Capture the cell that displays the provided text and extract its (X, Y) central coordinate. 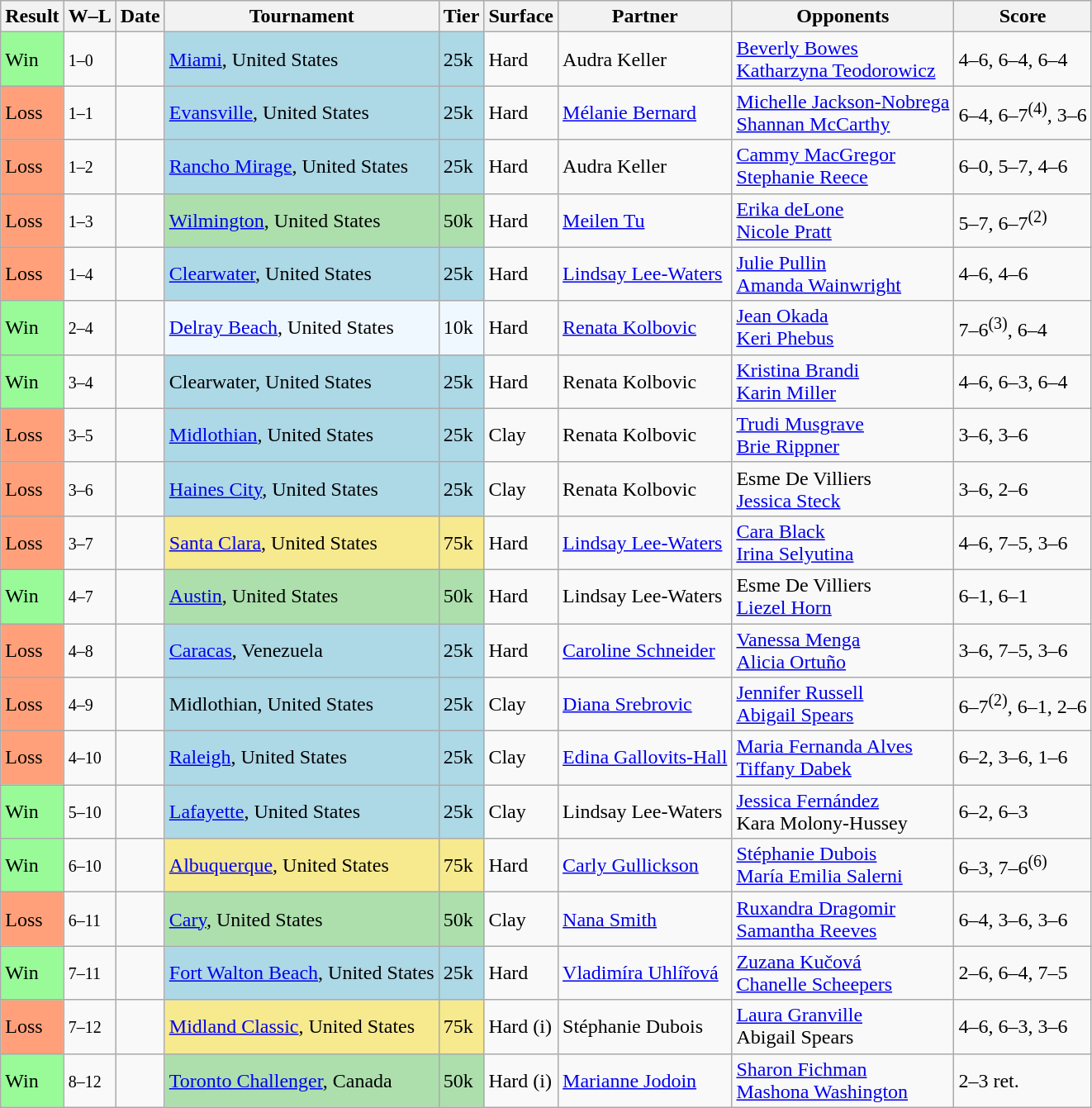
1–0 (89, 59)
8–12 (89, 1081)
6–2, 3–6, 1–6 (1023, 758)
Cary, United States (301, 919)
6–4, 3–6, 3–6 (1023, 919)
Delray Beach, United States (301, 327)
Vladimíra Uhlířová (645, 973)
Sharon Fichman Mashona Washington (843, 1081)
6–11 (89, 919)
Partner (645, 17)
Cara Black Irina Selyutina (843, 542)
4–6, 6–3, 6–4 (1023, 382)
Michelle Jackson-Nobrega Shannan McCarthy (843, 112)
Opponents (843, 17)
Jessica Fernández Kara Molony-Hussey (843, 811)
Tier (461, 17)
Lafayette, United States (301, 811)
Surface (521, 17)
Haines City, United States (301, 489)
6–0, 5–7, 4–6 (1023, 167)
Toronto Challenger, Canada (301, 1081)
Fort Walton Beach, United States (301, 973)
5–10 (89, 811)
Jean Okada Keri Phebus (843, 327)
Stéphanie Dubois María Emilia Salerni (843, 866)
4–8 (89, 649)
Vanessa Menga Alicia Ortuño (843, 649)
6–10 (89, 866)
Beverly Bowes Katharzyna Teodorowicz (843, 59)
Caroline Schneider (645, 649)
4–7 (89, 597)
Nana Smith (645, 919)
Score (1023, 17)
6–1, 6–1 (1023, 597)
Date (140, 17)
7–6(3), 6–4 (1023, 327)
3–6, 3–6 (1023, 435)
Mélanie Bernard (645, 112)
Erika deLone Nicole Pratt (843, 220)
7–12 (89, 1026)
4–6, 7–5, 3–6 (1023, 542)
2–3 ret. (1023, 1081)
Laura Granville Abigail Spears (843, 1026)
4–6, 6–4, 6–4 (1023, 59)
Albuquerque, United States (301, 866)
Tournament (301, 17)
Julie Pullin Amanda Wainwright (843, 274)
3–5 (89, 435)
Trudi Musgrave Brie Rippner (843, 435)
2–4 (89, 327)
Austin, United States (301, 597)
Esme De Villiers Liezel Horn (843, 597)
4–10 (89, 758)
6–3, 7–6(6) (1023, 866)
3–6 (89, 489)
Esme De Villiers Jessica Steck (843, 489)
1–3 (89, 220)
Ruxandra Dragomir Samantha Reeves (843, 919)
5–7, 6–7(2) (1023, 220)
Caracas, Venezuela (301, 649)
Diana Srebrovic (645, 704)
Cammy MacGregor Stephanie Reece (843, 167)
Rancho Mirage, United States (301, 167)
Wilmington, United States (301, 220)
Marianne Jodoin (645, 1081)
4–6, 6–3, 3–6 (1023, 1026)
Result (32, 17)
Edina Gallovits-Hall (645, 758)
3–6, 2–6 (1023, 489)
3–7 (89, 542)
Santa Clara, United States (301, 542)
Kristina Brandi Karin Miller (843, 382)
10k (461, 327)
Raleigh, United States (301, 758)
Midland Classic, United States (301, 1026)
6–4, 6–7(4), 3–6 (1023, 112)
1–2 (89, 167)
4–6, 4–6 (1023, 274)
1–4 (89, 274)
Miami, United States (301, 59)
Jennifer Russell Abigail Spears (843, 704)
1–1 (89, 112)
3–4 (89, 382)
W–L (89, 17)
7–11 (89, 973)
Carly Gullickson (645, 866)
Meilen Tu (645, 220)
Maria Fernanda Alves Tiffany Dabek (843, 758)
3–6, 7–5, 3–6 (1023, 649)
2–6, 6–4, 7–5 (1023, 973)
Zuzana Kučová Chanelle Scheepers (843, 973)
4–9 (89, 704)
6–7(2), 6–1, 2–6 (1023, 704)
6–2, 6–3 (1023, 811)
Stéphanie Dubois (645, 1026)
Evansville, United States (301, 112)
